Detect which cell encompasses the target text, then output its (X, Y) center coordinate. 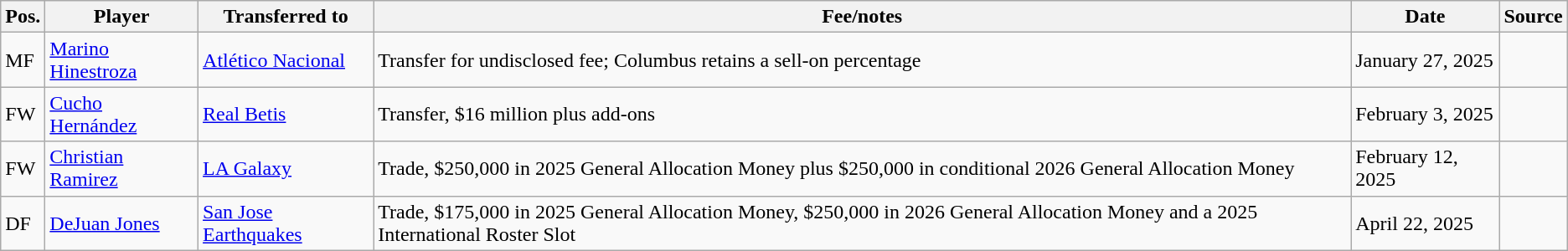
DF (23, 223)
Date (1426, 17)
Transferred to (286, 17)
February 3, 2025 (1426, 114)
San Jose Earthquakes (286, 223)
February 12, 2025 (1426, 169)
LA Galaxy (286, 169)
April 22, 2025 (1426, 223)
Real Betis (286, 114)
Cucho Hernández (122, 114)
Trade, $175,000 in 2025 General Allocation Money, $250,000 in 2026 General Allocation Money and a 2025 International Roster Slot (863, 223)
Christian Ramirez (122, 169)
Transfer for undisclosed fee; Columbus retains a sell-on percentage (863, 60)
Pos. (23, 17)
Transfer, $16 million plus add-ons (863, 114)
Player (122, 17)
January 27, 2025 (1426, 60)
DeJuan Jones (122, 223)
MF (23, 60)
Source (1533, 17)
Atlético Nacional (286, 60)
Fee/notes (863, 17)
Trade, $250,000 in 2025 General Allocation Money plus $250,000 in conditional 2026 General Allocation Money (863, 169)
Marino Hinestroza (122, 60)
